Provide the [X, Y] coordinate of the cell's center where the given text is located.  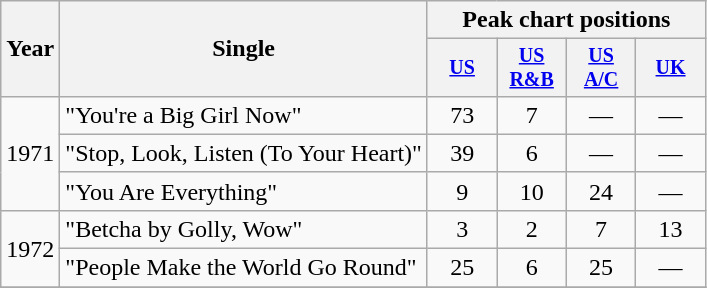
2 [532, 229]
39 [462, 153]
Year [30, 49]
USA/C [600, 68]
73 [462, 115]
"Betcha by Golly, Wow" [244, 229]
"People Make the World Go Round" [244, 268]
"You're a Big Girl Now" [244, 115]
"Stop, Look, Listen (To Your Heart)" [244, 153]
US [462, 68]
1971 [30, 153]
1972 [30, 248]
Single [244, 49]
UK [670, 68]
9 [462, 191]
24 [600, 191]
10 [532, 191]
3 [462, 229]
"You Are Everything" [244, 191]
Peak chart positions [566, 20]
13 [670, 229]
USR&B [532, 68]
